From the cell containing the given text, extract its center point as [x, y] coordinate. 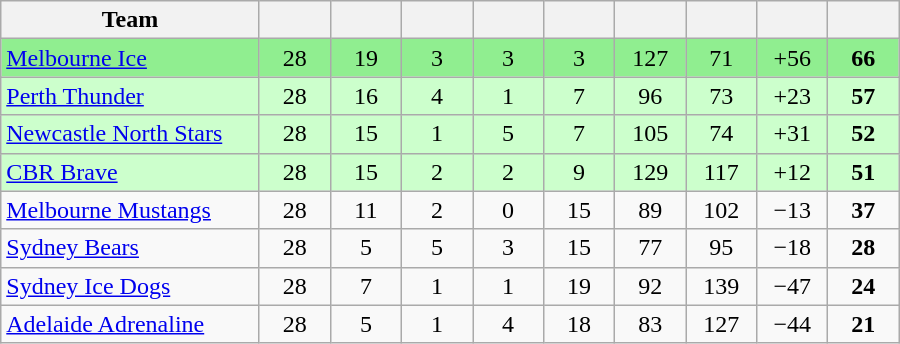
37 [864, 210]
92 [650, 286]
Melbourne Ice [130, 58]
−18 [792, 248]
0 [508, 210]
95 [722, 248]
57 [864, 96]
+56 [792, 58]
+12 [792, 172]
+31 [792, 134]
105 [650, 134]
117 [722, 172]
9 [580, 172]
129 [650, 172]
Melbourne Mustangs [130, 210]
Sydney Ice Dogs [130, 286]
24 [864, 286]
Perth Thunder [130, 96]
−13 [792, 210]
51 [864, 172]
66 [864, 58]
−44 [792, 324]
Sydney Bears [130, 248]
16 [366, 96]
96 [650, 96]
71 [722, 58]
11 [366, 210]
21 [864, 324]
+23 [792, 96]
77 [650, 248]
139 [722, 286]
52 [864, 134]
Newcastle North Stars [130, 134]
73 [722, 96]
Adelaide Adrenaline [130, 324]
74 [722, 134]
−47 [792, 286]
18 [580, 324]
89 [650, 210]
Team [130, 20]
102 [722, 210]
CBR Brave [130, 172]
83 [650, 324]
